Detect which cell encompasses the target text, then output its [x, y] center coordinate. 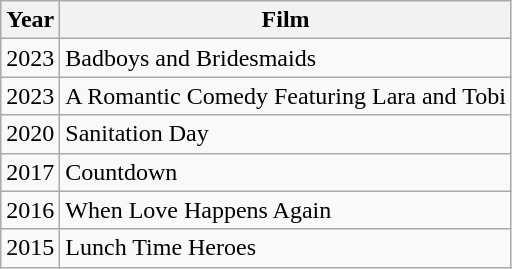
Sanitation Day [286, 134]
Countdown [286, 172]
2016 [30, 210]
Badboys and Bridesmaids [286, 58]
A Romantic Comedy Featuring Lara and Tobi [286, 96]
Film [286, 20]
When Love Happens Again [286, 210]
2020 [30, 134]
Year [30, 20]
Lunch Time Heroes [286, 248]
2017 [30, 172]
2015 [30, 248]
